Return the [x, y] coordinate for the center point of the cell that contains the specified text.  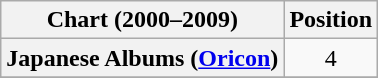
Japanese Albums (Oricon) [142, 58]
Chart (2000–2009) [142, 20]
4 [331, 58]
Position [331, 20]
